Search for the cell housing the specified text and yield its [X, Y] center coordinate. 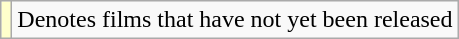
Denotes films that have not yet been released [235, 20]
